For the text-containing cell, return its midpoint in (X, Y) coordinate format. 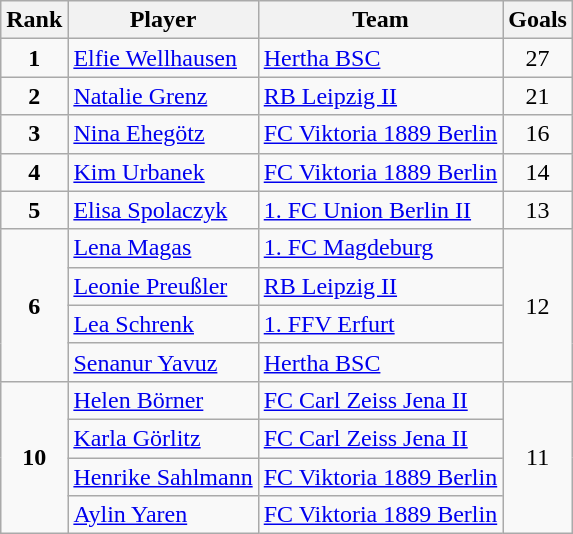
13 (538, 210)
6 (34, 305)
1. FC Magdeburg (380, 248)
Player (163, 20)
5 (34, 210)
27 (538, 58)
21 (538, 96)
Senanur Yavuz (163, 362)
Helen Börner (163, 400)
Nina Ehegötz (163, 134)
16 (538, 134)
4 (34, 172)
1. FC Union Berlin II (380, 210)
Lea Schrenk (163, 324)
Goals (538, 20)
Lena Magas (163, 248)
10 (34, 457)
Elfie Wellhausen (163, 58)
Kim Urbanek (163, 172)
11 (538, 457)
1. FFV Erfurt (380, 324)
1 (34, 58)
Karla Görlitz (163, 438)
3 (34, 134)
Natalie Grenz (163, 96)
14 (538, 172)
Henrike Sahlmann (163, 477)
Leonie Preußler (163, 286)
Aylin Yaren (163, 515)
12 (538, 305)
2 (34, 96)
Team (380, 20)
Rank (34, 20)
Elisa Spolaczyk (163, 210)
